Pinpoint the cell where the given text exists, returning its [x, y] midpoint coordinate. 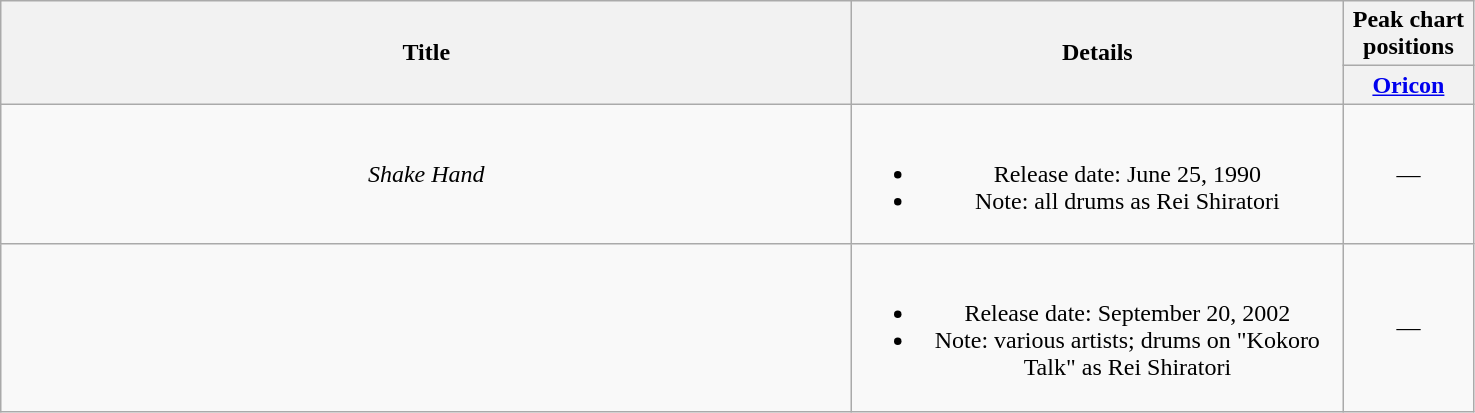
Release date: June 25, 1990Note: all drums as Rei Shiratori [1098, 174]
Release date: September 20, 2002Note: various artists; drums on "Kokoro Talk" as Rei Shiratori [1098, 328]
Title [426, 52]
Shake Hand [426, 174]
Oricon [1408, 85]
Peak chart positions [1408, 34]
Details [1098, 52]
